Pinpoint the cell where the given text exists, returning its [x, y] midpoint coordinate. 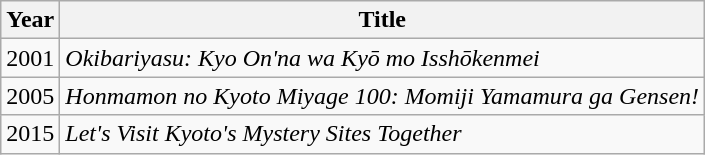
Let's Visit Kyoto's Mystery Sites Together [382, 134]
Year [30, 20]
2015 [30, 134]
Title [382, 20]
2001 [30, 58]
Okibariyasu: Kyo On'na wa Kyō mo Isshōkenmei [382, 58]
Honmamon no Kyoto Miyage 100: Momiji Yamamura ga Gensen! [382, 96]
2005 [30, 96]
